Output the (X, Y) coordinate of the center of the cell containing the given text.  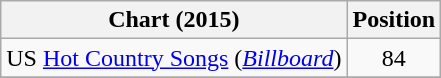
Chart (2015) (174, 20)
US Hot Country Songs (Billboard) (174, 58)
Position (394, 20)
84 (394, 58)
